Provide the (X, Y) coordinate of the cell's center where the given text is located.  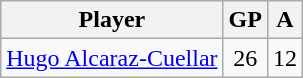
12 (284, 58)
Player (112, 20)
Hugo Alcaraz-Cuellar (112, 58)
26 (245, 58)
GP (245, 20)
A (284, 20)
